Provide the [x, y] coordinate of the cell's center where the given text is located.  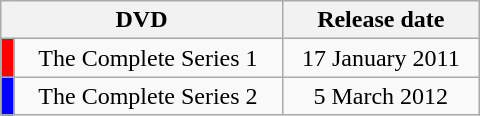
DVD [142, 20]
The Complete Series 1 [148, 58]
17 January 2011 [380, 58]
5 March 2012 [380, 96]
The Complete Series 2 [148, 96]
Release date [380, 20]
